Identify which cell holds the provided text, then report its (x, y) central coordinate. 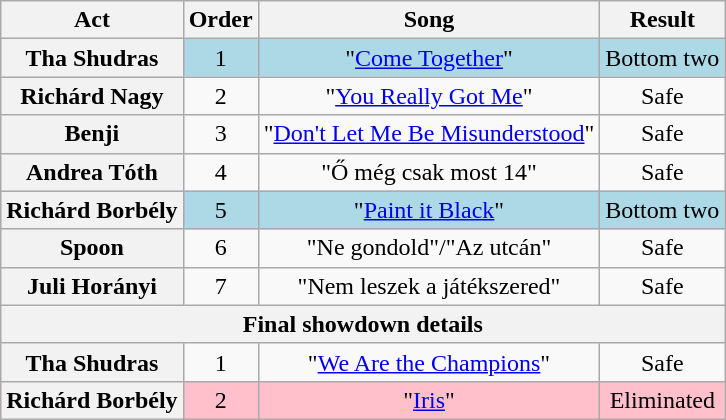
Final showdown details (363, 324)
"Don't Let Me Be Misunderstood" (429, 134)
4 (220, 172)
"Ő még csak most 14" (429, 172)
"You Really Got Me" (429, 96)
Benji (92, 134)
"Nem leszek a játékszered" (429, 286)
7 (220, 286)
"Ne gondold"/"Az utcán" (429, 248)
3 (220, 134)
Act (92, 20)
"Iris" (429, 400)
Juli Horányi (92, 286)
Eliminated (662, 400)
"Paint it Black" (429, 210)
Spoon (92, 248)
Result (662, 20)
Richárd Nagy (92, 96)
5 (220, 210)
"Come Together" (429, 58)
6 (220, 248)
Song (429, 20)
"We Are the Champions" (429, 362)
Order (220, 20)
Andrea Tóth (92, 172)
